Identify which cell holds the provided text, then report its [x, y] central coordinate. 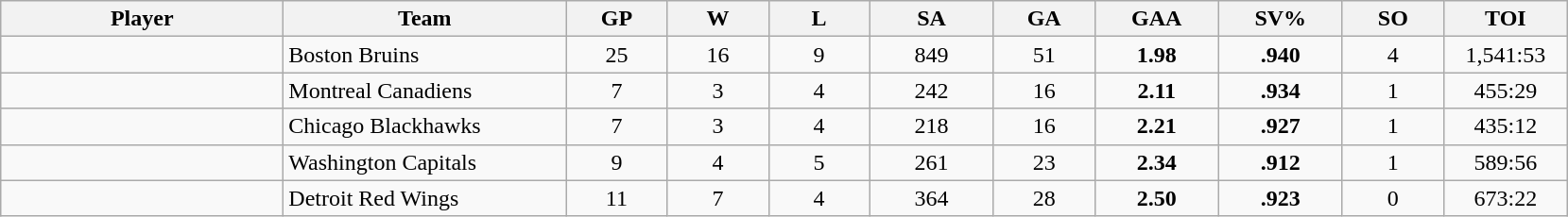
25 [616, 55]
0 [1393, 198]
2.11 [1157, 91]
Detroit Red Wings [425, 198]
Chicago Blackhawks [425, 126]
261 [932, 162]
455:29 [1505, 91]
SO [1393, 19]
218 [932, 126]
364 [932, 198]
673:22 [1505, 198]
435:12 [1505, 126]
GP [616, 19]
.912 [1280, 162]
.934 [1280, 91]
1,541:53 [1505, 55]
GAA [1157, 19]
TOI [1505, 19]
23 [1043, 162]
2.21 [1157, 126]
.940 [1280, 55]
51 [1043, 55]
28 [1043, 198]
.923 [1280, 198]
Player [142, 19]
SA [932, 19]
W [718, 19]
Washington Capitals [425, 162]
1.98 [1157, 55]
GA [1043, 19]
589:56 [1505, 162]
Team [425, 19]
.927 [1280, 126]
5 [818, 162]
SV% [1280, 19]
Boston Bruins [425, 55]
2.50 [1157, 198]
11 [616, 198]
L [818, 19]
Montreal Canadiens [425, 91]
242 [932, 91]
2.34 [1157, 162]
849 [932, 55]
